Detect which cell encompasses the target text, then output its (X, Y) center coordinate. 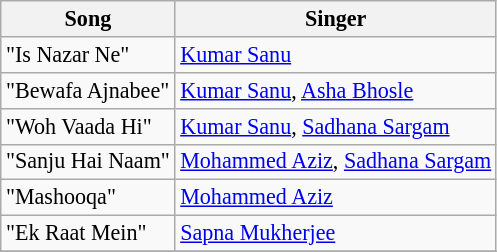
"Sanju Hai Naam" (88, 162)
Singer (336, 18)
"Ek Raat Mein" (88, 233)
"Mashooqa" (88, 198)
"Is Nazar Ne" (88, 54)
Mohammed Aziz (336, 198)
Kumar Sanu, Sadhana Sargam (336, 126)
Sapna Mukherjee (336, 233)
Song (88, 18)
Mohammed Aziz, Sadhana Sargam (336, 162)
Kumar Sanu, Asha Bhosle (336, 90)
Kumar Sanu (336, 54)
"Bewafa Ajnabee" (88, 90)
"Woh Vaada Hi" (88, 126)
